Capture the cell that displays the provided text and extract its [X, Y] central coordinate. 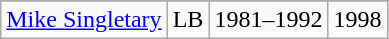
Mike Singletary [84, 20]
1981–1992 [268, 20]
1998 [358, 20]
LB [188, 20]
